Return (x, y) of the center of cell containing provided text 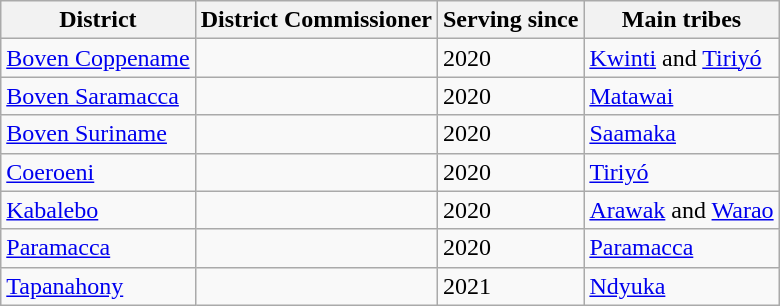
Matawai (682, 96)
Arawak and Warao (682, 210)
Boven Suriname (98, 134)
Kabalebo (98, 210)
Saamaka (682, 134)
District Commissioner (316, 20)
Main tribes (682, 20)
Tapanahony (98, 286)
Boven Saramacca (98, 96)
District (98, 20)
Tiriyó (682, 172)
Ndyuka (682, 286)
2021 (510, 286)
Boven Coppename (98, 58)
Kwinti and Tiriyó (682, 58)
Coeroeni (98, 172)
Serving since (510, 20)
